From the cell containing the given text, extract its center point as [x, y] coordinate. 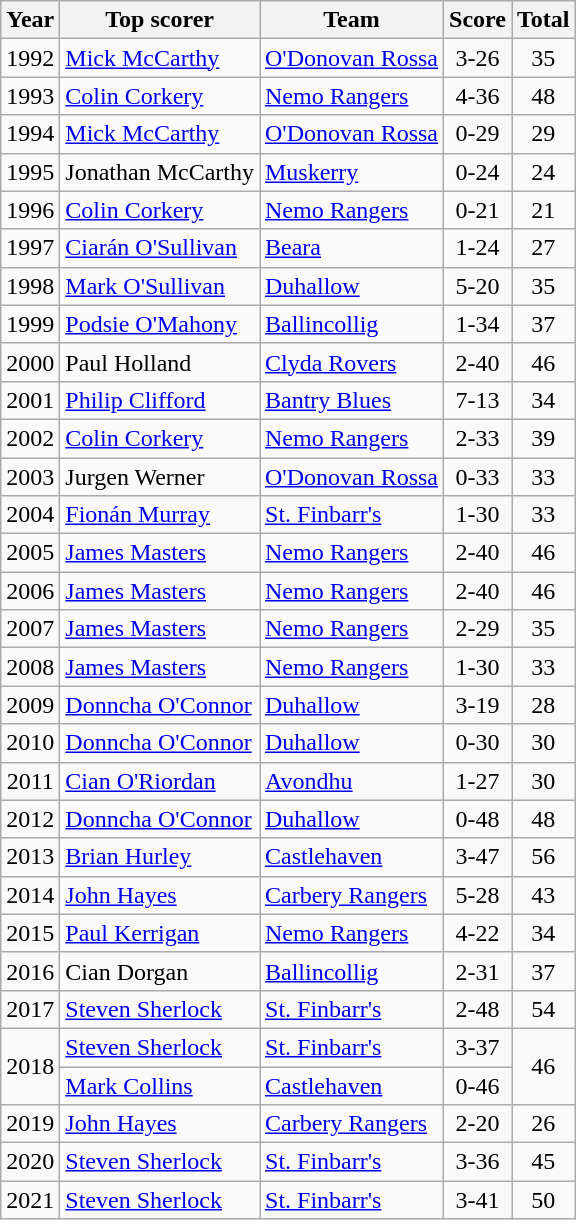
Podsie O'Mahony [160, 324]
2019 [30, 1124]
1992 [30, 58]
2013 [30, 857]
1-34 [478, 324]
Cian Dorgan [160, 971]
1994 [30, 134]
0-48 [478, 819]
29 [544, 134]
3-19 [478, 705]
2011 [30, 781]
2-33 [478, 438]
3-41 [478, 1200]
0-33 [478, 477]
Philip Clifford [160, 400]
2008 [30, 667]
Bantry Blues [352, 400]
7-13 [478, 400]
0-21 [478, 210]
27 [544, 248]
2-29 [478, 629]
56 [544, 857]
2001 [30, 400]
4-22 [478, 933]
Score [478, 20]
Paul Holland [160, 362]
4-36 [478, 96]
2005 [30, 553]
3-36 [478, 1162]
Muskerry [352, 172]
28 [544, 705]
Fionán Murray [160, 515]
3-47 [478, 857]
0-30 [478, 743]
2020 [30, 1162]
0-46 [478, 1085]
Top scorer [160, 20]
1998 [30, 286]
2016 [30, 971]
2004 [30, 515]
2018 [30, 1066]
39 [544, 438]
Jonathan McCarthy [160, 172]
2002 [30, 438]
43 [544, 895]
Beara [352, 248]
1997 [30, 248]
Total [544, 20]
2021 [30, 1200]
2014 [30, 895]
21 [544, 210]
54 [544, 1009]
3-37 [478, 1047]
1995 [30, 172]
5-28 [478, 895]
2012 [30, 819]
1-24 [478, 248]
Mark O'Sullivan [160, 286]
Avondhu [352, 781]
1-27 [478, 781]
Ciarán O'Sullivan [160, 248]
2-31 [478, 971]
Brian Hurley [160, 857]
2009 [30, 705]
1996 [30, 210]
3-26 [478, 58]
Cian O'Riordan [160, 781]
2006 [30, 591]
Clyda Rovers [352, 362]
0-29 [478, 134]
5-20 [478, 286]
2-48 [478, 1009]
2010 [30, 743]
2017 [30, 1009]
24 [544, 172]
50 [544, 1200]
2-20 [478, 1124]
2003 [30, 477]
1999 [30, 324]
0-24 [478, 172]
1993 [30, 96]
2015 [30, 933]
Team [352, 20]
2007 [30, 629]
Year [30, 20]
Jurgen Werner [160, 477]
Mark Collins [160, 1085]
2000 [30, 362]
26 [544, 1124]
45 [544, 1162]
Paul Kerrigan [160, 933]
